Locate the cell with the specified text and output its (x, y) center coordinate. 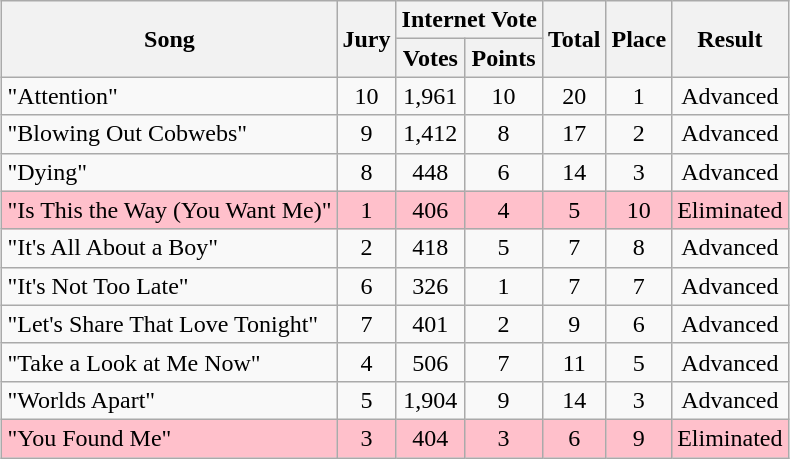
"Is This the Way (You Want Me)" (170, 210)
Points (504, 58)
326 (430, 286)
448 (430, 172)
20 (574, 96)
506 (430, 362)
1,904 (430, 400)
"It's All About a Boy" (170, 248)
406 (430, 210)
Votes (430, 58)
Result (730, 39)
"Attention" (170, 96)
"It's Not Too Late" (170, 286)
11 (574, 362)
Song (170, 39)
Jury (366, 39)
1,412 (430, 134)
Total (574, 39)
Internet Vote (469, 20)
1,961 (430, 96)
401 (430, 324)
"Dying" (170, 172)
418 (430, 248)
"Let's Share That Love Tonight" (170, 324)
"You Found Me" (170, 438)
404 (430, 438)
"Worlds Apart" (170, 400)
Place (639, 39)
17 (574, 134)
"Take a Look at Me Now" (170, 362)
"Blowing Out Cobwebs" (170, 134)
